Capture the cell that displays the provided text and extract its (x, y) central coordinate. 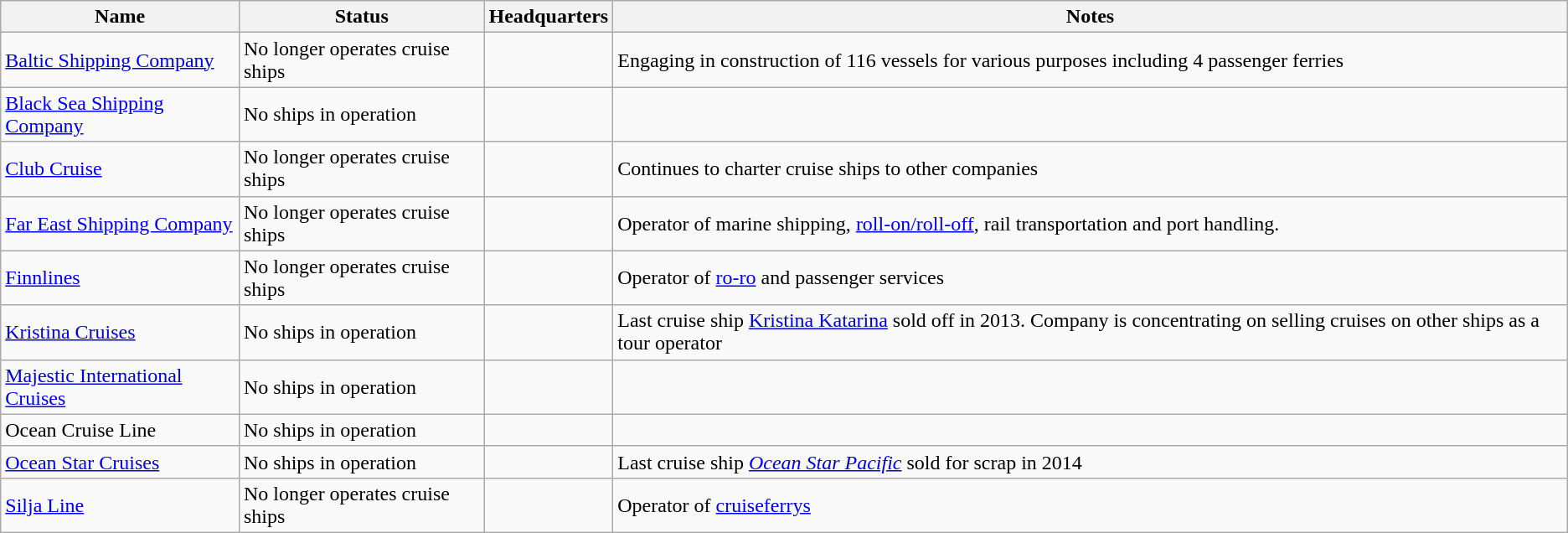
Finnlines (121, 278)
Operator of cruiseferrys (1091, 505)
Kristina Cruises (121, 332)
Ocean Star Cruises (121, 462)
Name (121, 17)
Engaging in construction of 116 vessels for various purposes including 4 passenger ferries (1091, 60)
Far East Shipping Company (121, 223)
Majestic International Cruises (121, 387)
Ocean Cruise Line (121, 430)
Last cruise ship Ocean Star Pacific sold for scrap in 2014 (1091, 462)
Notes (1091, 17)
Silja Line (121, 505)
Status (362, 17)
Headquarters (549, 17)
Last cruise ship Kristina Katarina sold off in 2013. Company is concentrating on selling cruises on other ships as a tour operator (1091, 332)
Continues to charter cruise ships to other companies (1091, 169)
Club Cruise (121, 169)
Operator of ro-ro and passenger services (1091, 278)
Operator of marine shipping, roll-on/roll-off, rail transportation and port handling. (1091, 223)
Black Sea Shipping Company (121, 114)
Baltic Shipping Company (121, 60)
